Search for the cell housing the specified text and yield its (x, y) center coordinate. 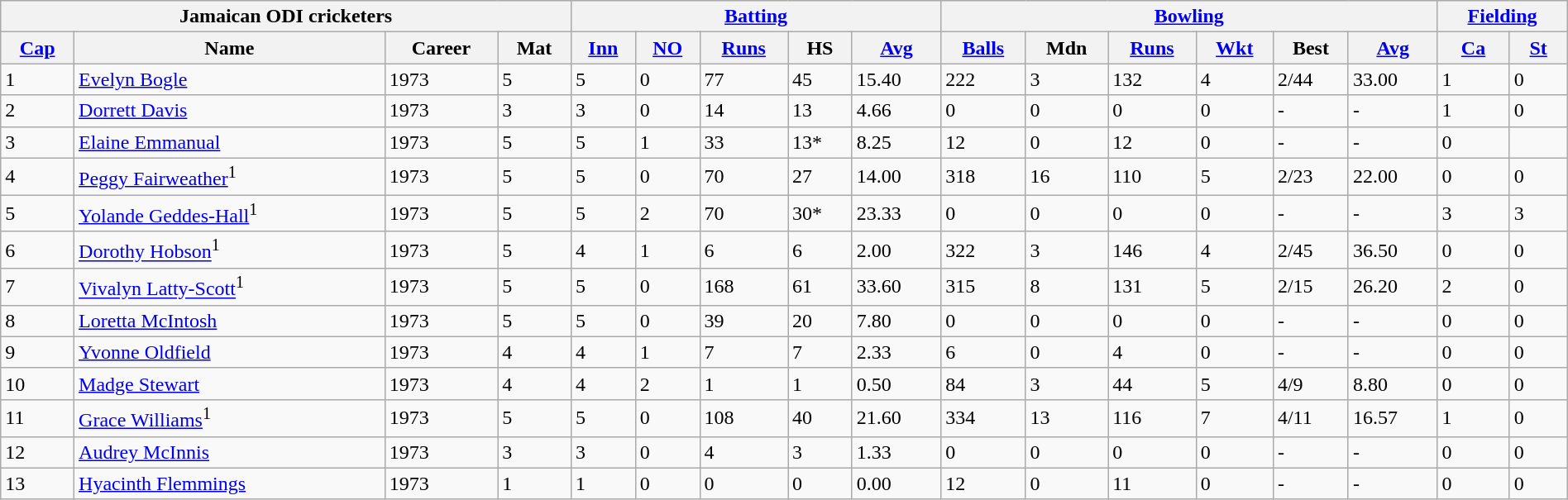
4/11 (1310, 418)
222 (983, 79)
2.00 (896, 250)
16 (1067, 177)
2/44 (1310, 79)
45 (820, 79)
8.80 (1393, 383)
Inn (603, 48)
21.60 (896, 418)
16.57 (1393, 418)
39 (743, 321)
Loretta McIntosh (230, 321)
33.60 (896, 288)
10 (38, 383)
334 (983, 418)
1.33 (896, 452)
33 (743, 142)
Hyacinth Flemmings (230, 483)
9 (38, 352)
84 (983, 383)
110 (1152, 177)
Bowling (1189, 17)
Ca (1474, 48)
40 (820, 418)
322 (983, 250)
7.80 (896, 321)
26.20 (1393, 288)
15.40 (896, 79)
146 (1152, 250)
Wkt (1234, 48)
318 (983, 177)
77 (743, 79)
20 (820, 321)
315 (983, 288)
Grace Williams1 (230, 418)
Batting (756, 17)
61 (820, 288)
Yvonne Oldfield (230, 352)
4.66 (896, 111)
44 (1152, 383)
Dorrett Davis (230, 111)
Mat (534, 48)
2/45 (1310, 250)
HS (820, 48)
23.33 (896, 213)
St (1538, 48)
131 (1152, 288)
NO (667, 48)
Dorothy Hobson1 (230, 250)
Peggy Fairweather1 (230, 177)
Elaine Emmanual (230, 142)
14 (743, 111)
2/15 (1310, 288)
Cap (38, 48)
22.00 (1393, 177)
Fielding (1502, 17)
0.50 (896, 383)
Mdn (1067, 48)
Vivalyn Latty-Scott1 (230, 288)
Best (1310, 48)
Name (230, 48)
132 (1152, 79)
Audrey McInnis (230, 452)
30* (820, 213)
27 (820, 177)
4/9 (1310, 383)
Career (441, 48)
0.00 (896, 483)
Madge Stewart (230, 383)
2/23 (1310, 177)
33.00 (1393, 79)
Jamaican ODI cricketers (286, 17)
13* (820, 142)
108 (743, 418)
Evelyn Bogle (230, 79)
36.50 (1393, 250)
168 (743, 288)
14.00 (896, 177)
116 (1152, 418)
Yolande Geddes-Hall1 (230, 213)
Balls (983, 48)
2.33 (896, 352)
8.25 (896, 142)
